Determine the (x, y) coordinate at the center of the cell enclosing the given text.  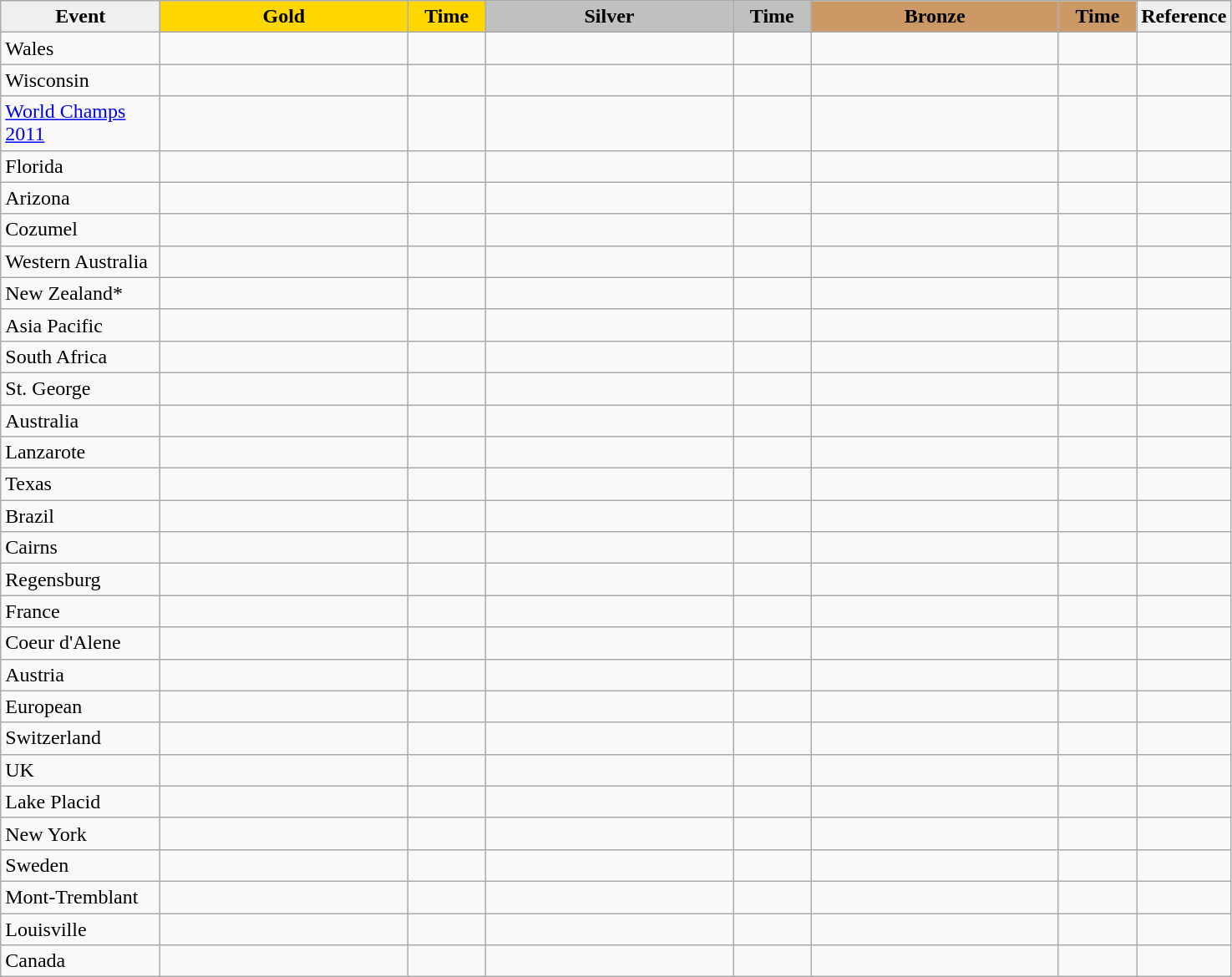
Regensburg (80, 580)
Western Australia (80, 261)
Lake Placid (80, 802)
Cairns (80, 548)
New Zealand* (80, 293)
Coeur d'Alene (80, 643)
St. George (80, 388)
Sweden (80, 865)
Wisconsin (80, 80)
France (80, 611)
Wales (80, 48)
Brazil (80, 516)
Florida (80, 166)
Silver (609, 17)
South Africa (80, 357)
Louisville (80, 929)
Lanzarote (80, 453)
New York (80, 833)
Arizona (80, 198)
European (80, 706)
World Champs 2011 (80, 124)
Gold (284, 17)
Reference (1184, 17)
Asia Pacific (80, 325)
Event (80, 17)
Australia (80, 420)
Mont-Tremblant (80, 897)
Texas (80, 484)
Canada (80, 961)
Cozumel (80, 230)
UK (80, 770)
Switzerland (80, 738)
Austria (80, 675)
Bronze (935, 17)
